Output the (X, Y) coordinate of the center of the cell containing the given text.  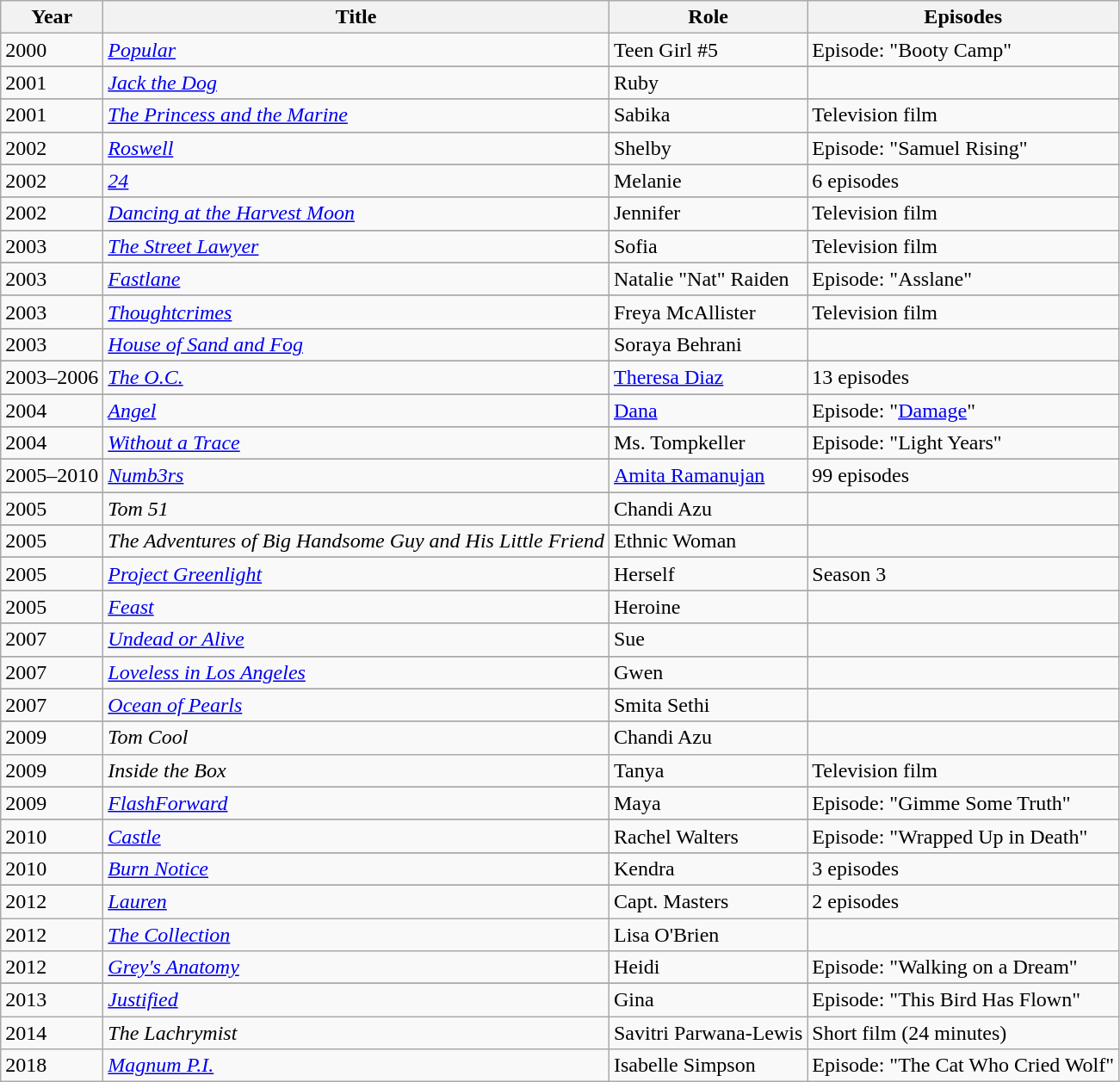
2013 (52, 1000)
Ethnic Woman (708, 541)
The Street Lawyer (356, 246)
Short film (24 minutes) (963, 1033)
Episode: "The Cat Who Cried Wolf" (963, 1066)
Popular (356, 50)
3 episodes (963, 869)
Maya (708, 803)
Inside the Box (356, 770)
Magnum P.I. (356, 1066)
Rachel Walters (708, 836)
Feast (356, 607)
Roswell (356, 148)
2018 (52, 1066)
Season 3 (963, 574)
2014 (52, 1033)
Justified (356, 1000)
Jack the Dog (356, 83)
Gwen (708, 672)
Sofia (708, 246)
Role (708, 17)
2 episodes (963, 901)
The Collection (356, 934)
Castle (356, 836)
Amita Ramanujan (708, 476)
Grey's Anatomy (356, 968)
Capt. Masters (708, 901)
Thoughtcrimes (356, 312)
Teen Girl #5 (708, 50)
Lisa O'Brien (708, 934)
Project Greenlight (356, 574)
Heidi (708, 968)
Soraya Behrani (708, 344)
House of Sand and Fog (356, 344)
Undead or Alive (356, 640)
Title (356, 17)
Tom Cool (356, 738)
Jennifer (708, 213)
Gina (708, 1000)
The Adventures of Big Handsome Guy and His Little Friend (356, 541)
Angel (356, 411)
Fastlane (356, 279)
Dancing at the Harvest Moon (356, 213)
2003–2006 (52, 377)
Ms. Tompkeller (708, 443)
Savitri Parwana-Lewis (708, 1033)
Melanie (708, 181)
Burn Notice (356, 869)
Tanya (708, 770)
Episodes (963, 17)
Theresa Diaz (708, 377)
Sue (708, 640)
99 episodes (963, 476)
FlashForward (356, 803)
Episode: "Walking on a Dream" (963, 968)
Episode: "Gimme Some Truth" (963, 803)
Loveless in Los Angeles (356, 672)
Without a Trace (356, 443)
Episode: "Light Years" (963, 443)
Ocean of Pearls (356, 705)
Freya McAllister (708, 312)
Episode: "Samuel Rising" (963, 148)
Herself (708, 574)
13 episodes (963, 377)
The Princess and the Marine (356, 115)
Episode: "Wrapped Up in Death" (963, 836)
Episode: "Asslane" (963, 279)
2005–2010 (52, 476)
The Lachrymist (356, 1033)
Smita Sethi (708, 705)
Natalie "Nat" Raiden (708, 279)
Heroine (708, 607)
6 episodes (963, 181)
Kendra (708, 869)
Tom 51 (356, 509)
Episode: "Booty Camp" (963, 50)
Dana (708, 411)
Year (52, 17)
Episode: "Damage" (963, 411)
The O.C. (356, 377)
Lauren (356, 901)
24 (356, 181)
2000 (52, 50)
Sabika (708, 115)
Episode: "This Bird Has Flown" (963, 1000)
Ruby (708, 83)
Shelby (708, 148)
Numb3rs (356, 476)
Isabelle Simpson (708, 1066)
